Provide the [X, Y] coordinate of the cell's center where the given text is located.  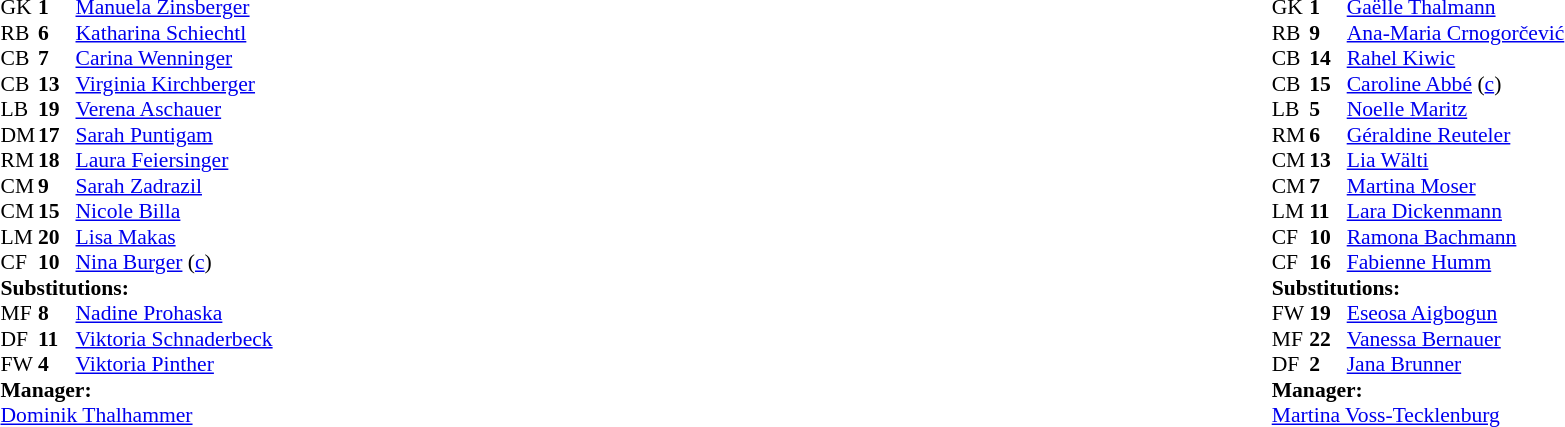
Virginia Kirchberger [174, 84]
20 [57, 237]
Lia Wälti [1456, 161]
22 [1328, 339]
Nicole Billa [174, 211]
Sarah Puntigam [174, 135]
Sarah Zadrazil [174, 186]
Noelle Maritz [1456, 109]
18 [57, 161]
Ana-Maria Crnogorčević [1456, 33]
Géraldine Reuteler [1456, 135]
Katharina Schiechtl [174, 33]
Rahel Kiwic [1456, 59]
4 [57, 365]
17 [57, 135]
Fabienne Humm [1456, 263]
Laura Feiersinger [174, 161]
Verena Aschauer [174, 109]
Ramona Bachmann [1456, 237]
14 [1328, 59]
Viktoria Pinther [174, 365]
Caroline Abbé (c) [1456, 84]
Nina Burger (c) [174, 263]
Nadine Prohaska [174, 313]
5 [1328, 109]
Lara Dickenmann [1456, 211]
Lisa Makas [174, 237]
2 [1328, 365]
Viktoria Schnaderbeck [174, 339]
Vanessa Bernauer [1456, 339]
16 [1328, 263]
8 [57, 313]
Martina Moser [1456, 186]
Jana Brunner [1456, 365]
DM [19, 135]
Carina Wenninger [174, 59]
Eseosa Aigbogun [1456, 313]
